Find where the given text appears and provide that cell's center as [X, Y] coordinate. 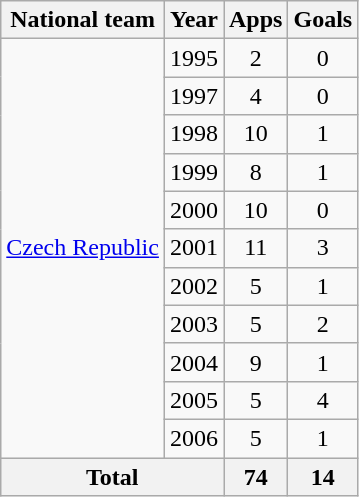
74 [256, 477]
8 [256, 172]
1995 [194, 58]
2000 [194, 210]
14 [323, 477]
2002 [194, 286]
3 [323, 248]
Year [194, 20]
2003 [194, 324]
Czech Republic [83, 248]
1999 [194, 172]
2005 [194, 400]
National team [83, 20]
1998 [194, 134]
11 [256, 248]
1997 [194, 96]
Apps [256, 20]
Goals [323, 20]
9 [256, 362]
2001 [194, 248]
2006 [194, 438]
2004 [194, 362]
Total [112, 477]
